Identify which cell holds the provided text, then report its (x, y) central coordinate. 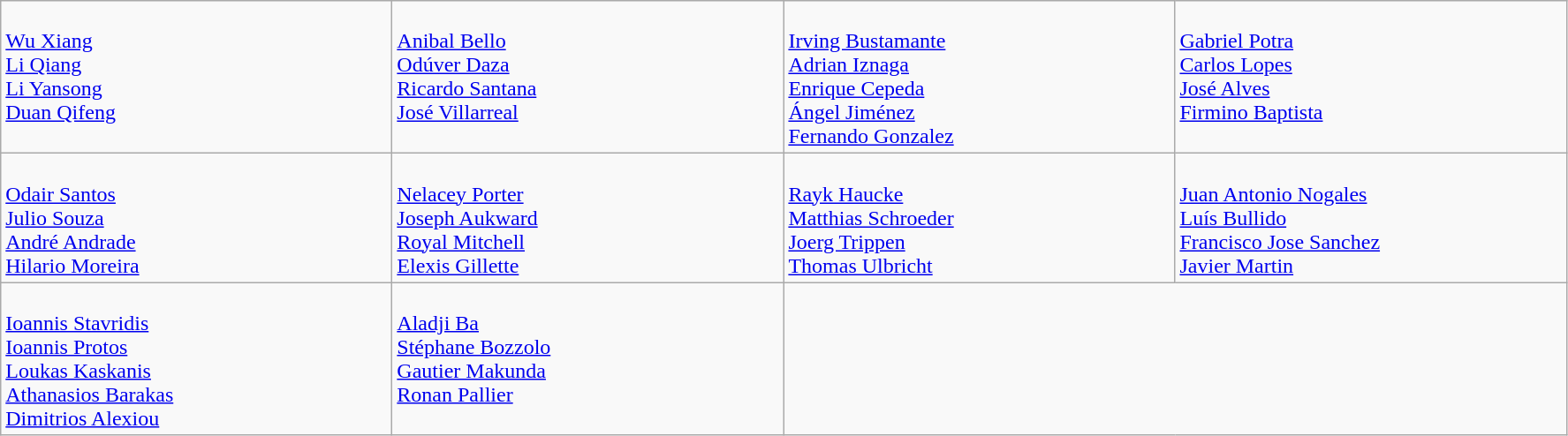
Odair SantosJulio SouzaAndré AndradeHilario Moreira (196, 218)
Rayk HauckeMatthias SchroederJoerg TrippenThomas Ulbricht (979, 218)
Irving BustamanteAdrian IznagaEnrique CepedaÁngel JiménezFernando Gonzalez (979, 78)
Aladji BaStéphane BozzoloGautier MakundaRonan Pallier (588, 358)
Nelacey PorterJoseph AukwardRoyal MitchellElexis Gillette (588, 218)
Gabriel PotraCarlos LopesJosé AlvesFirmino Baptista (1371, 78)
Ioannis StavridisIoannis ProtosLoukas KaskanisAthanasios BarakasDimitrios Alexiou (196, 358)
Anibal BelloOdúver DazaRicardo SantanaJosé Villarreal (588, 78)
Wu XiangLi QiangLi YansongDuan Qifeng (196, 78)
Juan Antonio NogalesLuís BullidoFrancisco Jose SanchezJavier Martin (1371, 218)
